From the cell containing the given text, extract its center point as [X, Y] coordinate. 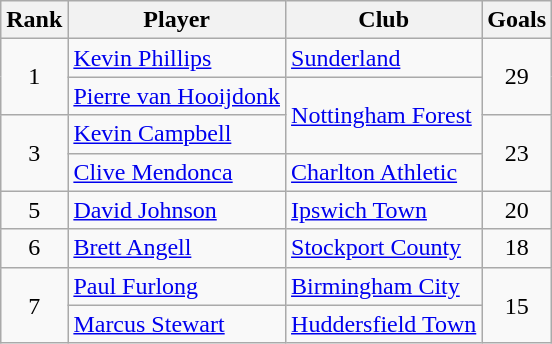
Kevin Phillips [177, 58]
Nottingham Forest [384, 115]
Pierre van Hooijdonk [177, 96]
20 [517, 210]
Clive Mendonca [177, 172]
Charlton Athletic [384, 172]
David Johnson [177, 210]
Birmingham City [384, 286]
6 [34, 248]
3 [34, 153]
Huddersfield Town [384, 324]
1 [34, 77]
29 [517, 77]
Ipswich Town [384, 210]
Sunderland [384, 58]
5 [34, 210]
Club [384, 20]
Stockport County [384, 248]
Player [177, 20]
7 [34, 305]
Goals [517, 20]
Paul Furlong [177, 286]
18 [517, 248]
Marcus Stewart [177, 324]
15 [517, 305]
Brett Angell [177, 248]
Rank [34, 20]
Kevin Campbell [177, 134]
23 [517, 153]
